Output the (x, y) coordinate of the center of the cell containing the given text.  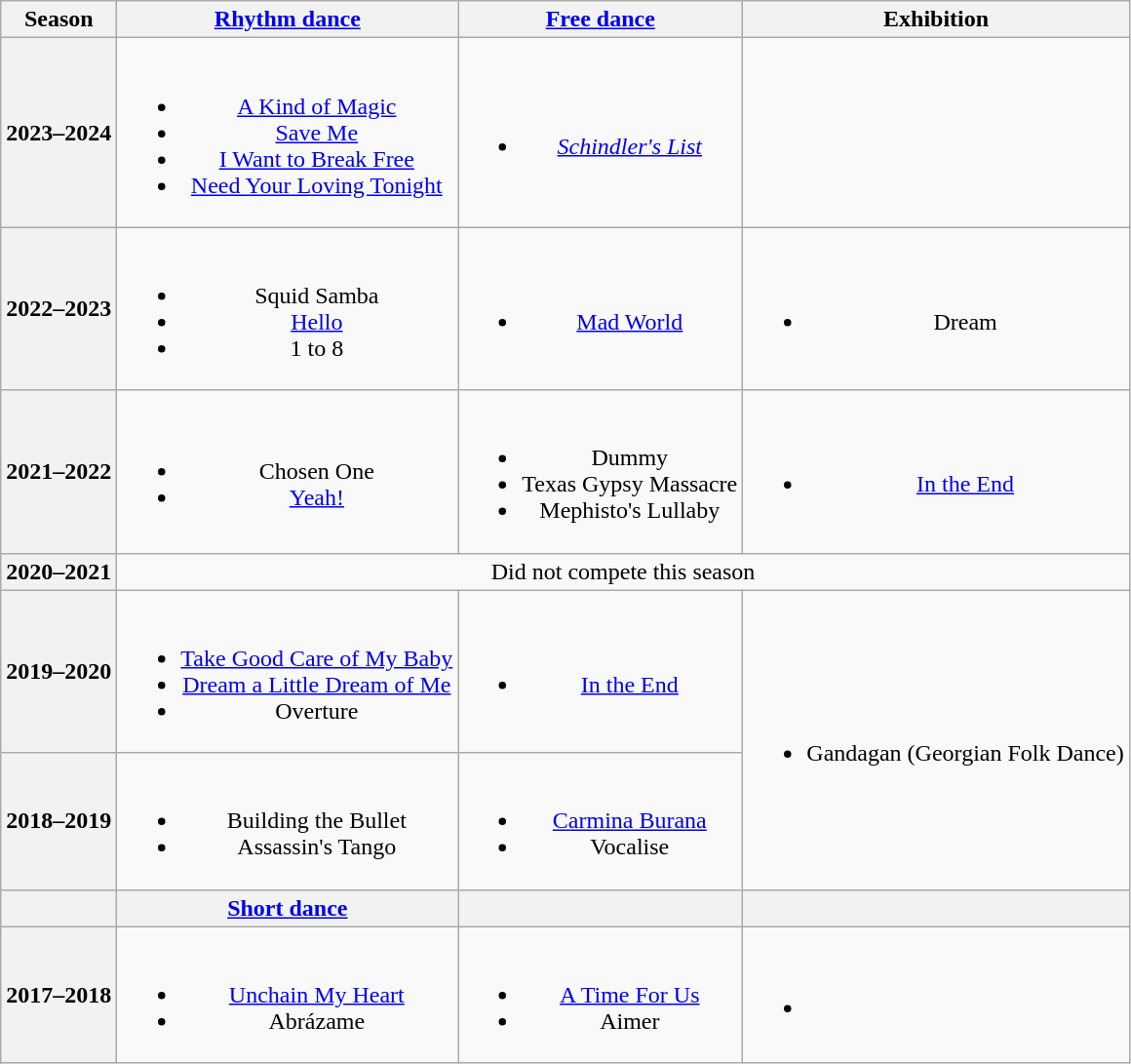
Building the Bullet Assassin's Tango (288, 821)
2023–2024 (58, 133)
Take Good Care of My Baby Dream a Little Dream of Me Overture (288, 671)
Season (58, 20)
Mad World (601, 308)
Exhibition (936, 20)
Carmina Burana Vocalise (601, 821)
Schindler's List (601, 133)
2021–2022 (58, 472)
Did not compete this season (623, 571)
Dream (936, 308)
Chosen One Yeah! (288, 472)
2020–2021 (58, 571)
Short dance (288, 908)
Free dance (601, 20)
2017–2018 (58, 995)
2022–2023 (58, 308)
A Time For Us Aimer (601, 995)
Dummy Texas Gypsy MassacreMephisto's Lullaby (601, 472)
Unchain My Heart Abrázame (288, 995)
2019–2020 (58, 671)
Gandagan (Georgian Folk Dance) (936, 739)
Squid Samba Hello 1 to 8 (288, 308)
2018–2019 (58, 821)
Rhythm dance (288, 20)
A Kind of MagicSave MeI Want to Break FreeNeed Your Loving Tonight (288, 133)
